Provide the [x, y] coordinate of the cell's center where the given text is located.  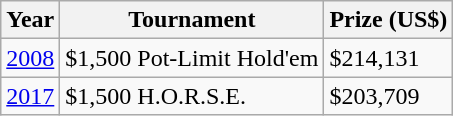
$1,500 H.O.R.S.E. [192, 96]
$214,131 [388, 58]
2017 [30, 96]
$203,709 [388, 96]
2008 [30, 58]
Tournament [192, 20]
Prize (US$) [388, 20]
Year [30, 20]
$1,500 Pot-Limit Hold'em [192, 58]
